Extract the [x, y] coordinate from the center of the cell holding the provided text.  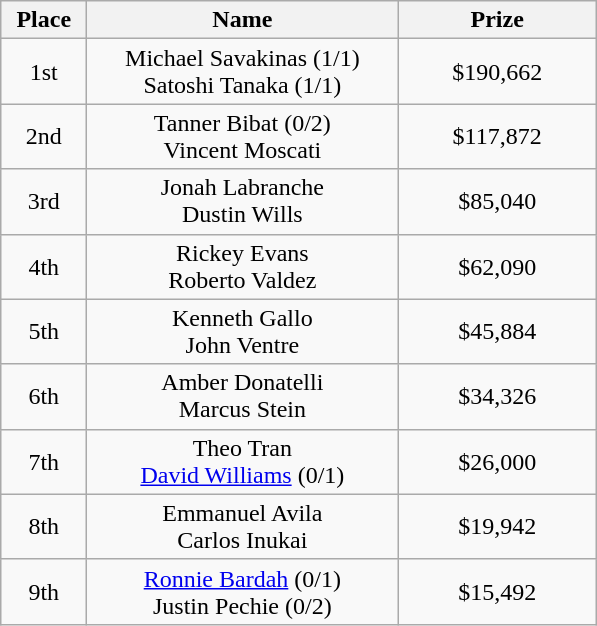
Amber Donatelli Marcus Stein [242, 396]
4th [44, 266]
$19,942 [498, 526]
$62,090 [498, 266]
$15,492 [498, 592]
Place [44, 20]
$45,884 [498, 332]
7th [44, 462]
$117,872 [498, 136]
$26,000 [498, 462]
5th [44, 332]
Jonah Labranche Dustin Wills [242, 202]
Ronnie Bardah (0/1) Justin Pechie (0/2) [242, 592]
Kenneth Gallo John Ventre [242, 332]
Tanner Bibat (0/2) Vincent Moscati [242, 136]
2nd [44, 136]
Name [242, 20]
$85,040 [498, 202]
9th [44, 592]
Theo Tran David Williams (0/1) [242, 462]
3rd [44, 202]
6th [44, 396]
1st [44, 72]
Emmanuel Avila Carlos Inukai [242, 526]
8th [44, 526]
$190,662 [498, 72]
$34,326 [498, 396]
Rickey Evans Roberto Valdez [242, 266]
Michael Savakinas (1/1) Satoshi Tanaka (1/1) [242, 72]
Prize [498, 20]
